Locate the cell with the specified text and output its [x, y] center coordinate. 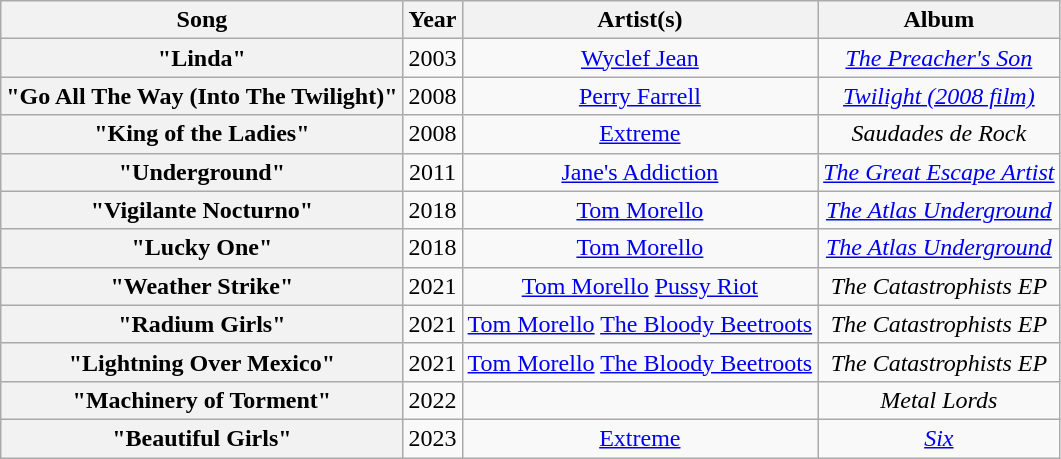
2023 [432, 438]
"Go All The Way (Into The Twilight)" [202, 96]
2022 [432, 400]
Wyclef Jean [640, 58]
The Preacher's Son [939, 58]
"Radium Girls" [202, 324]
Saudades de Rock [939, 134]
Perry Farrell [640, 96]
"Vigilante Nocturno" [202, 210]
"King of the Ladies" [202, 134]
"Beautiful Girls" [202, 438]
Year [432, 20]
Album [939, 20]
"Underground" [202, 172]
Tom Morello Pussy Riot [640, 286]
Twilight (2008 film) [939, 96]
"Lucky One" [202, 248]
"Linda" [202, 58]
2003 [432, 58]
"Machinery of Torment" [202, 400]
Six [939, 438]
2011 [432, 172]
"Weather Strike" [202, 286]
Artist(s) [640, 20]
Metal Lords [939, 400]
The Great Escape Artist [939, 172]
Song [202, 20]
"Lightning Over Mexico" [202, 362]
Jane's Addiction [640, 172]
